Search for the cell housing the specified text and yield its [x, y] center coordinate. 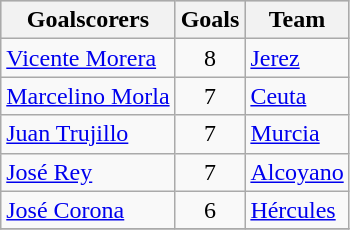
Jerez [297, 58]
Ceuta [297, 96]
José Rey [88, 172]
Goalscorers [88, 20]
Murcia [297, 134]
6 [210, 210]
José Corona [88, 210]
Hércules [297, 210]
Vicente Morera [88, 58]
Team [297, 20]
Juan Trujillo [88, 134]
Alcoyano [297, 172]
Marcelino Morla [88, 96]
Goals [210, 20]
8 [210, 58]
